Determine the [x, y] coordinate at the center of the cell enclosing the given text.  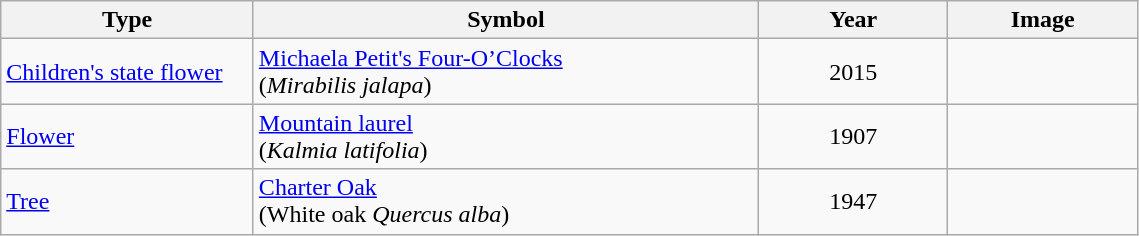
Mountain laurel(Kalmia latifolia) [506, 136]
Type [128, 20]
1907 [854, 136]
Tree [128, 202]
1947 [854, 202]
Flower [128, 136]
Year [854, 20]
Children's state flower [128, 72]
2015 [854, 72]
Michaela Petit's Four-O’Clocks(Mirabilis jalapa) [506, 72]
Symbol [506, 20]
Charter Oak(White oak Quercus alba) [506, 202]
Image [1042, 20]
